Extract the (X, Y) coordinate from the center of the cell holding the provided text.  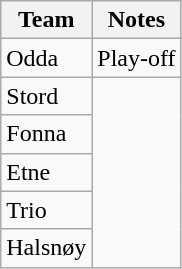
Halsnøy (46, 248)
Play-off (136, 58)
Team (46, 20)
Notes (136, 20)
Stord (46, 96)
Trio (46, 210)
Etne (46, 172)
Fonna (46, 134)
Odda (46, 58)
